From the cell containing the given text, extract its center point as (x, y) coordinate. 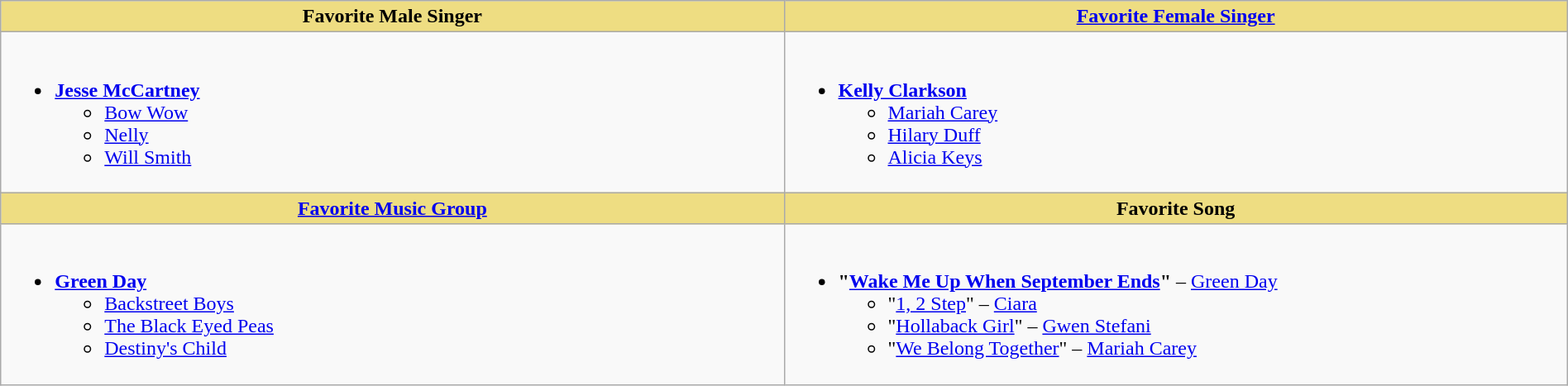
Favorite Female Singer (1176, 17)
"Wake Me Up When September Ends" – Green Day"1, 2 Step" – Ciara"Hollaback Girl" – Gwen Stefani"We Belong Together" – Mariah Carey (1176, 304)
Green DayBackstreet BoysThe Black Eyed PeasDestiny's Child (392, 304)
Favorite Song (1176, 208)
Jesse McCartneyBow WowNellyWill Smith (392, 112)
Favorite Male Singer (392, 17)
Kelly ClarksonMariah CareyHilary DuffAlicia Keys (1176, 112)
Favorite Music Group (392, 208)
